Scan for the cell matching the given text and deliver its [x, y] coordinate at center. 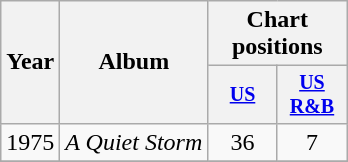
1975 [30, 142]
Year [30, 62]
7 [312, 142]
Album [134, 62]
Chart positions [278, 34]
US [242, 94]
A Quiet Storm [134, 142]
USR&B [312, 94]
36 [242, 142]
